Extract the (x, y) coordinate from the center of the cell holding the provided text.  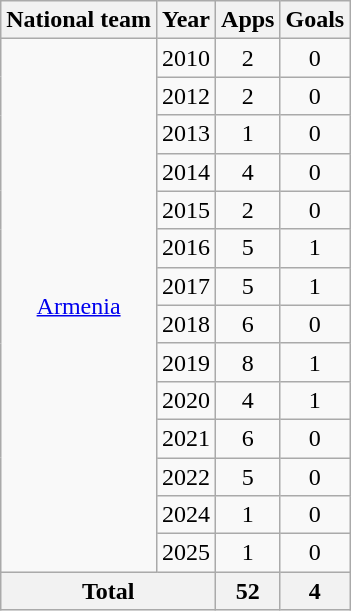
2018 (186, 324)
2017 (186, 286)
2022 (186, 477)
Apps (248, 20)
2014 (186, 172)
2024 (186, 515)
Total (108, 591)
2013 (186, 134)
2020 (186, 400)
2021 (186, 438)
National team (79, 20)
Goals (315, 20)
52 (248, 591)
2015 (186, 210)
Armenia (79, 306)
2010 (186, 58)
8 (248, 362)
Year (186, 20)
2012 (186, 96)
2025 (186, 553)
2019 (186, 362)
2016 (186, 248)
